Identify which cell holds the provided text, then report its [X, Y] central coordinate. 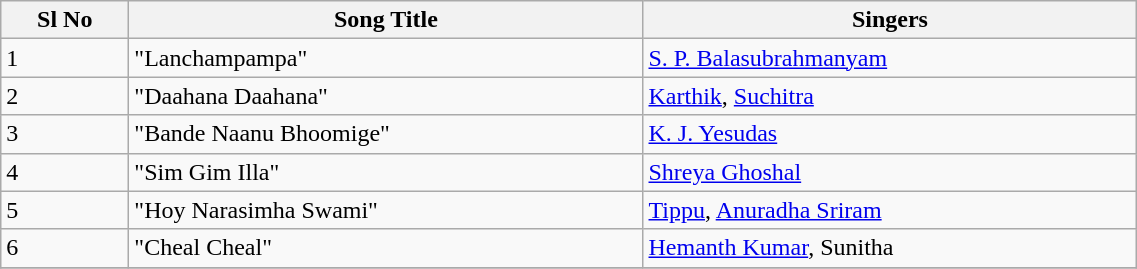
Song Title [386, 20]
4 [65, 172]
1 [65, 58]
S. P. Balasubrahmanyam [890, 58]
Hemanth Kumar, Sunitha [890, 248]
"Daahana Daahana" [386, 96]
"Hoy Narasimha Swami" [386, 210]
"Cheal Cheal" [386, 248]
Singers [890, 20]
K. J. Yesudas [890, 134]
5 [65, 210]
"Bande Naanu Bhoomige" [386, 134]
"Lanchampampa" [386, 58]
Karthik, Suchitra [890, 96]
"Sim Gim Illa" [386, 172]
2 [65, 96]
Tippu, Anuradha Sriram [890, 210]
6 [65, 248]
Sl No [65, 20]
3 [65, 134]
Shreya Ghoshal [890, 172]
